Capture the cell that displays the provided text and extract its [x, y] central coordinate. 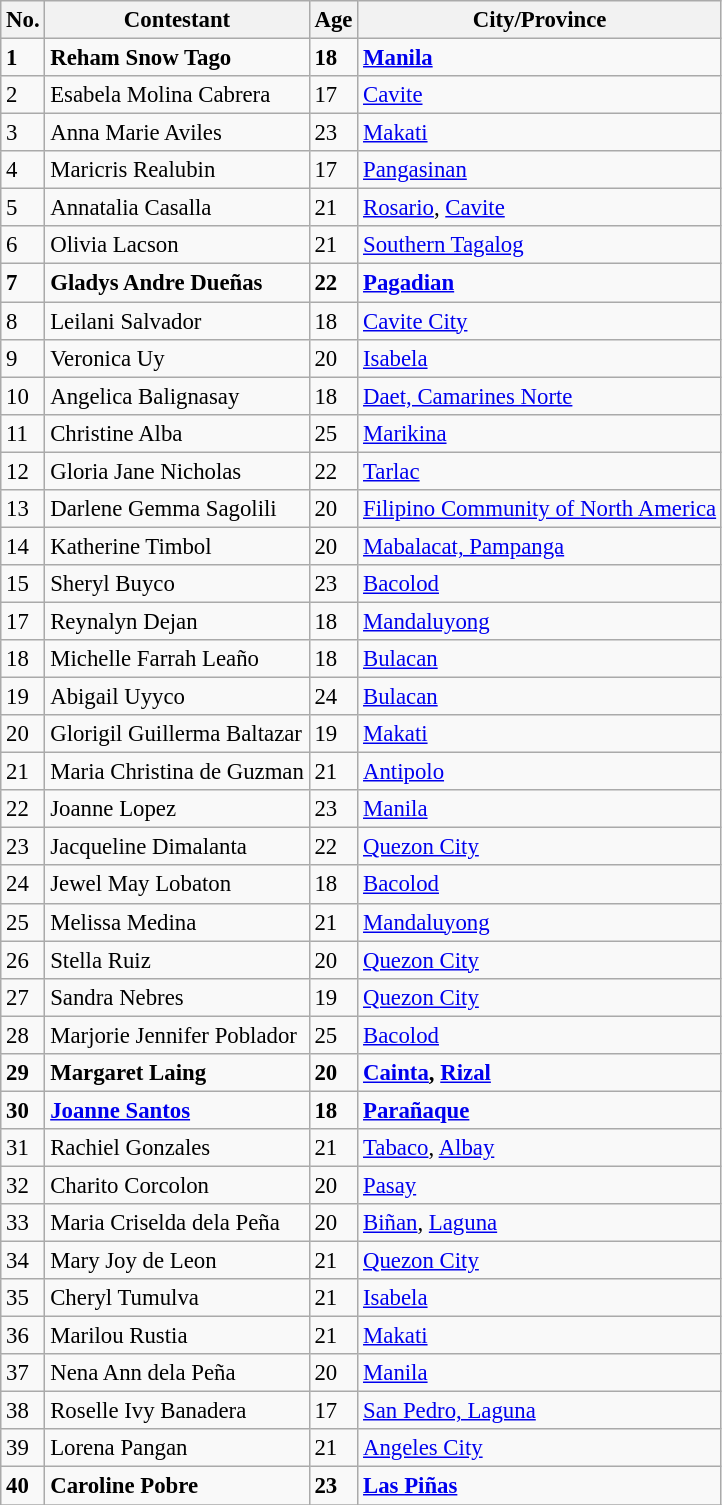
26 [23, 960]
Cheryl Tumulva [177, 1298]
Daet, Camarines Norte [540, 396]
Nena Ann dela Peña [177, 1373]
Sandra Nebres [177, 997]
Las Piñas [540, 1486]
35 [23, 1298]
Anna Marie Aviles [177, 133]
Maricris Realubin [177, 170]
Parañaque [540, 1110]
Annatalia Casalla [177, 208]
Antipolo [540, 772]
Jewel May Lobaton [177, 885]
39 [23, 1449]
Angeles City [540, 1449]
13 [23, 509]
27 [23, 997]
Gloria Jane Nicholas [177, 471]
Veronica Uy [177, 358]
City/Province [540, 20]
Reynalyn Dejan [177, 621]
Marilou Rustia [177, 1336]
Age [334, 20]
6 [23, 245]
30 [23, 1110]
Charito Corcolon [177, 1185]
Darlene Gemma Sagolili [177, 509]
Gladys Andre Dueñas [177, 283]
36 [23, 1336]
7 [23, 283]
38 [23, 1411]
Stella Ruiz [177, 960]
31 [23, 1148]
No. [23, 20]
Filipino Community of North America [540, 509]
Rachiel Gonzales [177, 1148]
40 [23, 1486]
Rosario, Cavite [540, 208]
33 [23, 1223]
Cavite City [540, 321]
Maria Criselda dela Peña [177, 1223]
Maria Christina de Guzman [177, 772]
Sheryl Buyco [177, 584]
Christine Alba [177, 433]
Marjorie Jennifer Poblador [177, 1035]
Tabaco, Albay [540, 1148]
Mabalacat, Pampanga [540, 546]
Olivia Lacson [177, 245]
Lorena Pangan [177, 1449]
Biñan, Laguna [540, 1223]
5 [23, 208]
Reham Snow Tago [177, 58]
Katherine Timbol [177, 546]
34 [23, 1261]
Michelle Farrah Leaño [177, 659]
Glorigil Guillerma Baltazar [177, 734]
29 [23, 1073]
Pangasinan [540, 170]
2 [23, 95]
Leilani Salvador [177, 321]
11 [23, 433]
Angelica Balignasay [177, 396]
10 [23, 396]
14 [23, 546]
Cavite [540, 95]
Joanne Santos [177, 1110]
Jacqueline Dimalanta [177, 847]
Cainta, Rizal [540, 1073]
Southern Tagalog [540, 245]
1 [23, 58]
8 [23, 321]
15 [23, 584]
3 [23, 133]
Mary Joy de Leon [177, 1261]
37 [23, 1373]
12 [23, 471]
28 [23, 1035]
Roselle Ivy Banadera [177, 1411]
Contestant [177, 20]
Esabela Molina Cabrera [177, 95]
Pagadian [540, 283]
Abigail Uyyco [177, 697]
Margaret Laing [177, 1073]
9 [23, 358]
Caroline Pobre [177, 1486]
Tarlac [540, 471]
4 [23, 170]
Pasay [540, 1185]
Marikina [540, 433]
Melissa Medina [177, 922]
Joanne Lopez [177, 809]
San Pedro, Laguna [540, 1411]
32 [23, 1185]
